Determine the [x, y] coordinate at the center of the cell enclosing the given text.  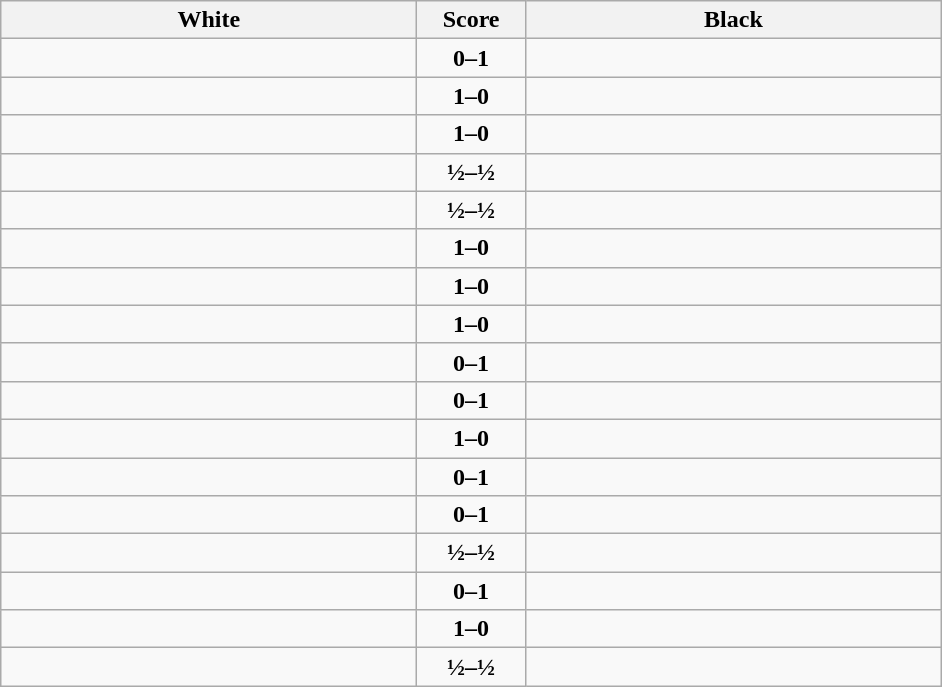
Score [472, 20]
Black [733, 20]
White [209, 20]
